From the cell containing the given text, extract its center point as [X, Y] coordinate. 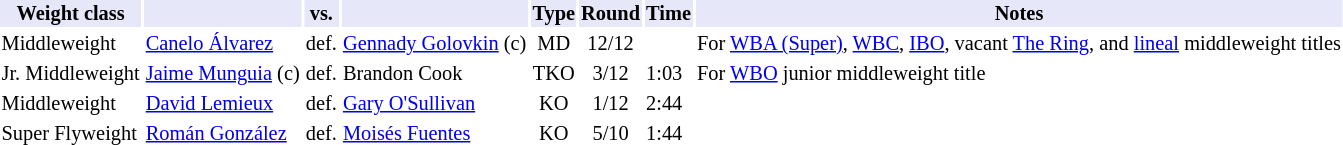
Time [669, 14]
vs. [321, 14]
3/12 [611, 74]
TKO [554, 74]
Jr. Middleweight [70, 74]
Notes [1018, 14]
12/12 [611, 44]
KO [554, 104]
1:03 [669, 74]
Gary O'Sullivan [434, 104]
Round [611, 14]
2:44 [669, 104]
Canelo Álvarez [222, 44]
Jaime Munguia (c) [222, 74]
1/12 [611, 104]
Weight class [70, 14]
Type [554, 14]
Gennady Golovkin (c) [434, 44]
Brandon Cook [434, 74]
For WBA (Super), WBC, IBO, vacant The Ring, and lineal middleweight titles [1018, 44]
MD [554, 44]
David Lemieux [222, 104]
For WBO junior middleweight title [1018, 74]
